For the text-containing cell, return its midpoint in [x, y] coordinate format. 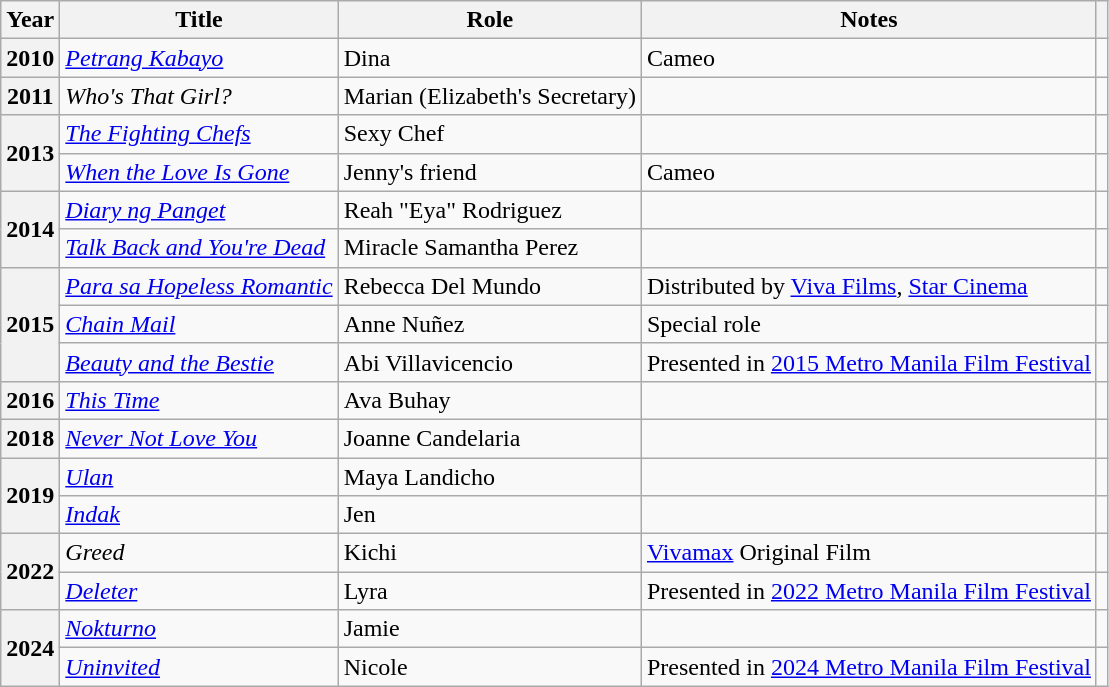
2022 [30, 572]
When the Love Is Gone [199, 172]
2015 [30, 324]
This Time [199, 400]
2024 [30, 648]
Nokturno [199, 629]
Maya Landicho [490, 477]
Jen [490, 515]
Sexy Chef [490, 134]
2018 [30, 438]
Presented in 2024 Metro Manila Film Festival [868, 667]
Presented in 2022 Metro Manila Film Festival [868, 591]
Marian (Elizabeth's Secretary) [490, 96]
Ulan [199, 477]
Presented in 2015 Metro Manila Film Festival [868, 362]
Lyra [490, 591]
Year [30, 20]
Jenny's friend [490, 172]
Rebecca Del Mundo [490, 286]
Ava Buhay [490, 400]
2019 [30, 496]
Anne Nuñez [490, 324]
Title [199, 20]
Who's That Girl? [199, 96]
Joanne Candelaria [490, 438]
2016 [30, 400]
Chain Mail [199, 324]
Dina [490, 58]
Distributed by Viva Films, Star Cinema [868, 286]
Reah "Eya" Rodriguez [490, 210]
Kichi [490, 553]
Diary ng Panget [199, 210]
Vivamax Original Film [868, 553]
Para sa Hopeless Romantic [199, 286]
Role [490, 20]
Nicole [490, 667]
Special role [868, 324]
Talk Back and You're Dead [199, 248]
Greed [199, 553]
Never Not Love You [199, 438]
Indak [199, 515]
2011 [30, 96]
Jamie [490, 629]
2010 [30, 58]
The Fighting Chefs [199, 134]
Deleter [199, 591]
Notes [868, 20]
Beauty and the Bestie [199, 362]
2014 [30, 229]
Petrang Kabayo [199, 58]
Abi Villavicencio [490, 362]
2013 [30, 153]
Uninvited [199, 667]
Miracle Samantha Perez [490, 248]
